Find where the given text appears and provide that cell's center as (X, Y) coordinate. 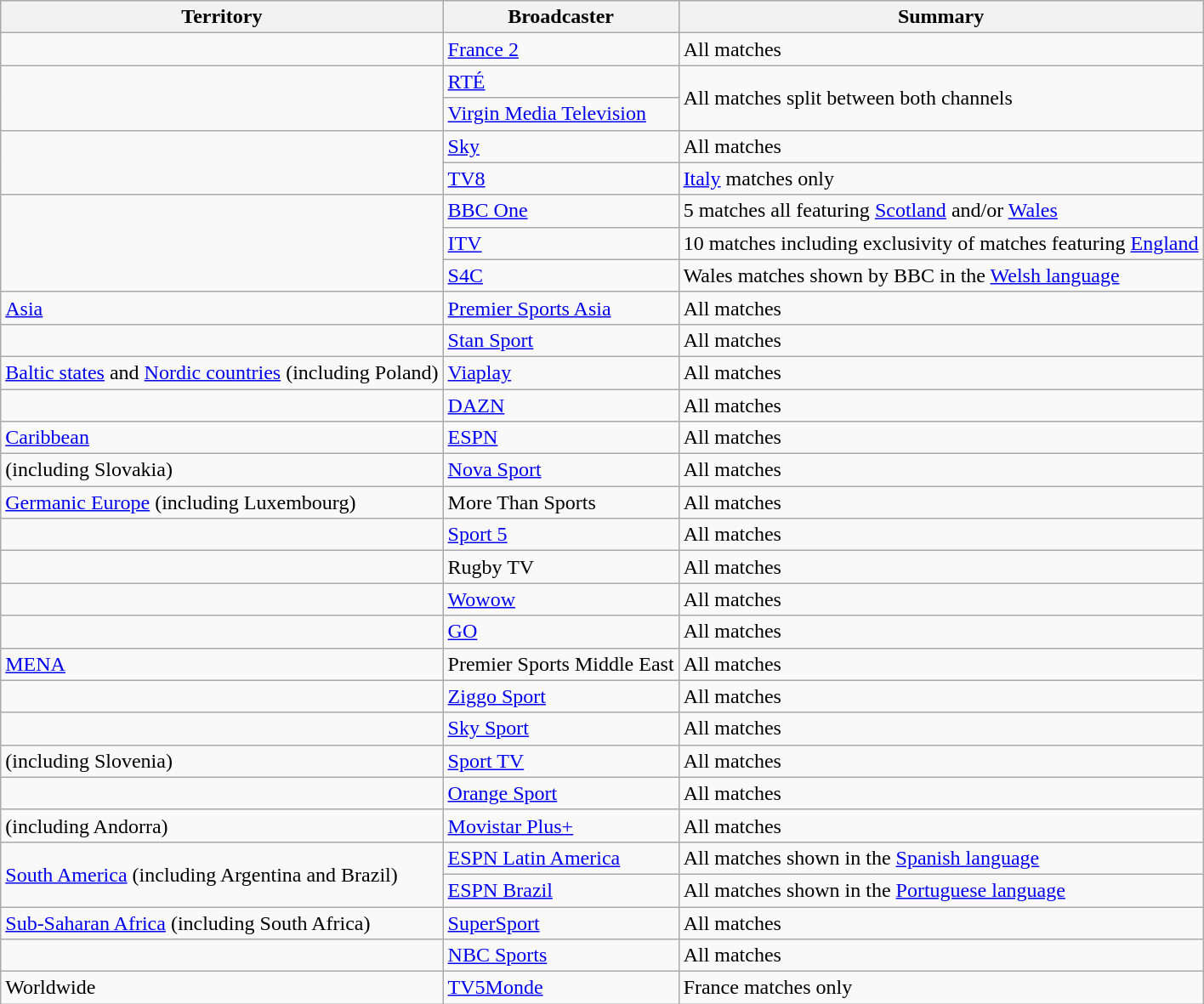
NBC Sports (561, 956)
Orange Sport (561, 793)
Stan Sport (561, 340)
France 2 (561, 49)
ITV (561, 243)
All matches split between both channels (940, 98)
Sub-Saharan Africa (including South Africa) (222, 922)
Territory (222, 17)
Worldwide (222, 988)
Movistar Plus+ (561, 825)
All matches shown in the Spanish language (940, 858)
BBC One (561, 211)
Wales matches shown by BBC in the Welsh language (940, 275)
S4C (561, 275)
TV5Monde (561, 988)
DAZN (561, 406)
ESPN Latin America (561, 858)
Sport TV (561, 761)
Sport 5 (561, 535)
Caribbean (222, 438)
(including Slovenia) (222, 761)
Summary (940, 17)
Rugby TV (561, 567)
(including Slovakia) (222, 470)
Germanic Europe (including Luxembourg) (222, 502)
Sky Sport (561, 729)
Nova Sport (561, 470)
10 matches including exclusivity of matches featuring England (940, 243)
Ziggo Sport (561, 696)
All matches shown in the Portuguese language (940, 890)
5 matches all featuring Scotland and/or Wales (940, 211)
GO (561, 632)
Viaplay (561, 372)
(including Andorra) (222, 825)
SuperSport (561, 922)
Broadcaster (561, 17)
France matches only (940, 988)
Premier Sports Asia (561, 308)
More Than Sports (561, 502)
RTÉ (561, 82)
Italy matches only (940, 179)
South America (including Argentina and Brazil) (222, 874)
Sky (561, 146)
ESPN (561, 438)
Wowow (561, 599)
Asia (222, 308)
Premier Sports Middle East (561, 664)
Virgin Media Television (561, 114)
ESPN Brazil (561, 890)
Baltic states and Nordic countries (including Poland) (222, 372)
MENA (222, 664)
TV8 (561, 179)
